Identify which cell holds the provided text, then report its [x, y] central coordinate. 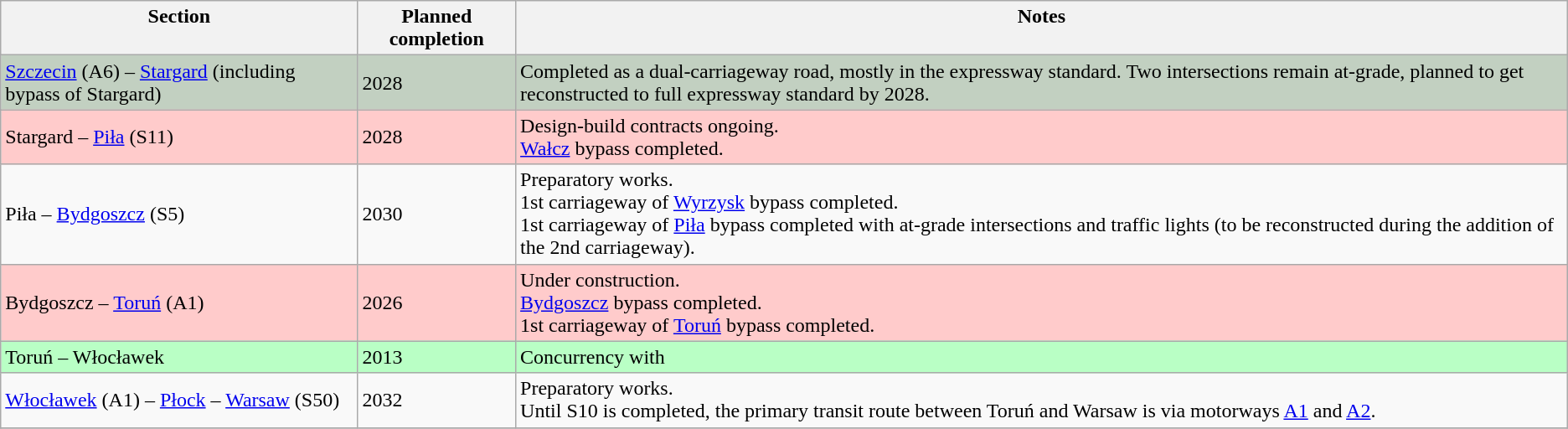
Under construction.Bydgoszcz bypass completed.1st carriageway of Toruń bypass completed. [1042, 302]
Notes [1042, 28]
Bydgoszcz – Toruń (A1) [179, 302]
Section [179, 28]
Włocławek (A1) – Płock – Warsaw (S50) [179, 401]
2026 [437, 302]
Design-build contracts ongoing.Wałcz bypass completed. [1042, 137]
2013 [437, 357]
Stargard – Piła (S11) [179, 137]
2030 [437, 214]
2032 [437, 401]
Toruń – Włocławek [179, 357]
Szczecin (A6) – Stargard (including bypass of Stargard) [179, 82]
Preparatory works.Until S10 is completed, the primary transit route between Toruń and Warsaw is via motorways A1 and A2. [1042, 401]
Piła – Bydgoszcz (S5) [179, 214]
Planned completion [437, 28]
Concurrency with [1042, 357]
